Extract the (x, y) coordinate from the center of the cell holding the provided text.  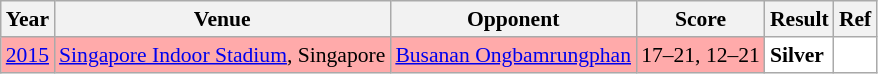
Silver (800, 55)
Score (700, 19)
Ref (855, 19)
Venue (222, 19)
Opponent (513, 19)
Busanan Ongbamrungphan (513, 55)
Singapore Indoor Stadium, Singapore (222, 55)
17–21, 12–21 (700, 55)
Year (28, 19)
Result (800, 19)
2015 (28, 55)
